Return (x, y) of the center of cell containing provided text 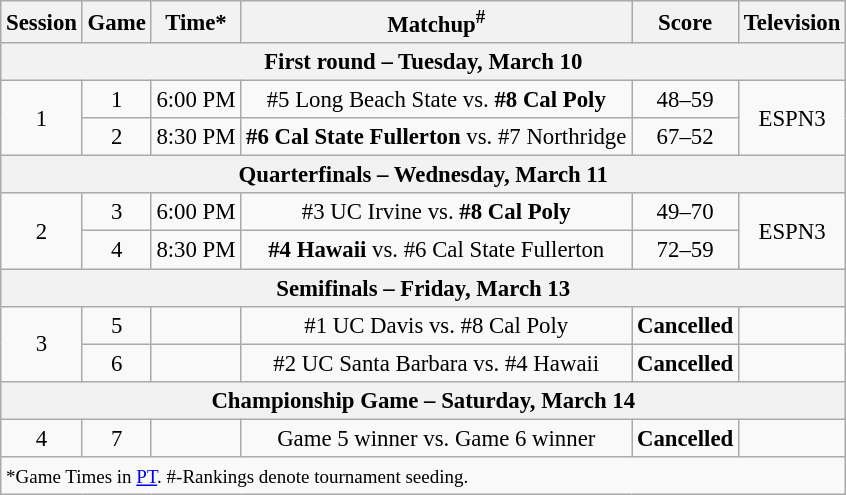
First round – Tuesday, March 10 (424, 62)
6 (116, 363)
Score (686, 22)
Session (42, 22)
48–59 (686, 100)
#6 Cal State Fullerton vs. #7 Northridge (436, 137)
7 (116, 438)
Quarterfinals – Wednesday, March 11 (424, 175)
#2 UC Santa Barbara vs. #4 Hawaii (436, 363)
Semifinals – Friday, March 13 (424, 288)
#1 UC Davis vs. #8 Cal Poly (436, 325)
*Game Times in PT. #-Rankings denote tournament seeding. (424, 476)
Game (116, 22)
#5 Long Beach State vs. #8 Cal Poly (436, 100)
#3 UC Irvine vs. #8 Cal Poly (436, 213)
67–52 (686, 137)
#4 Hawaii vs. #6 Cal State Fullerton (436, 250)
Game 5 winner vs. Game 6 winner (436, 438)
72–59 (686, 250)
Television (792, 22)
49–70 (686, 213)
Time* (196, 22)
Championship Game – Saturday, March 14 (424, 400)
Matchup# (436, 22)
5 (116, 325)
